Scan for the cell matching the given text and deliver its [X, Y] coordinate at center. 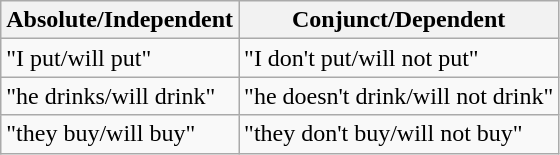
"he doesn't drink/will not drink" [399, 96]
"he drinks/will drink" [120, 96]
"they buy/will buy" [120, 134]
Conjunct/Dependent [399, 20]
"they don't buy/will not buy" [399, 134]
"I don't put/will not put" [399, 58]
Absolute/Independent [120, 20]
"I put/will put" [120, 58]
